Pinpoint the cell where the given text exists, returning its [x, y] midpoint coordinate. 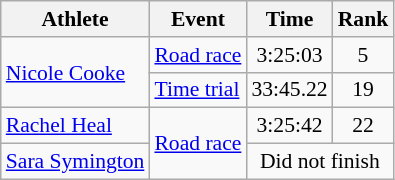
Rachel Heal [76, 126]
3:25:42 [289, 126]
Did not finish [320, 162]
Sara Symington [76, 162]
5 [364, 55]
Athlete [76, 19]
22 [364, 126]
19 [364, 90]
Time trial [198, 90]
Event [198, 19]
Nicole Cooke [76, 72]
Rank [364, 19]
Time [289, 19]
33:45.22 [289, 90]
3:25:03 [289, 55]
